Identify which cell holds the provided text, then report its [x, y] central coordinate. 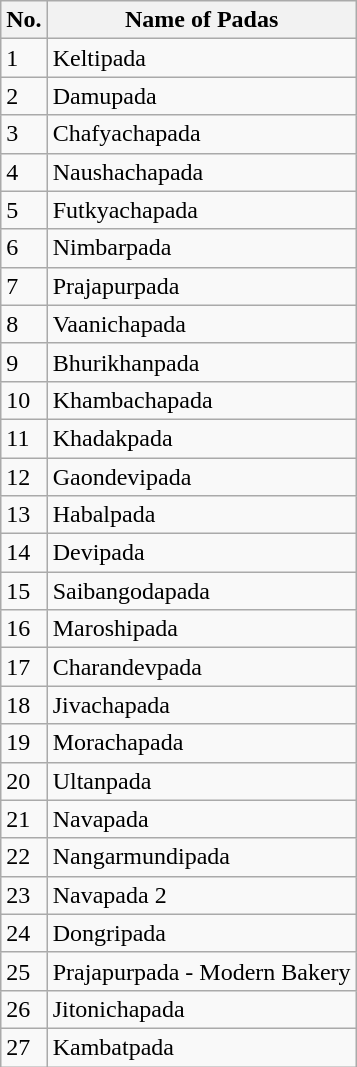
18 [24, 705]
23 [24, 895]
Bhurikhanpada [202, 362]
16 [24, 629]
Keltipada [202, 58]
7 [24, 286]
Prajapurpada [202, 286]
Devipada [202, 553]
Prajapurpada - Modern Bakery [202, 971]
10 [24, 400]
21 [24, 819]
Kambatpada [202, 1047]
Habalpada [202, 515]
Chafyachapada [202, 134]
12 [24, 477]
Nangarmundipada [202, 857]
20 [24, 781]
24 [24, 933]
8 [24, 324]
No. [24, 20]
25 [24, 971]
5 [24, 210]
Charandevpada [202, 667]
Maroshipada [202, 629]
Navapada [202, 819]
Saibangodapada [202, 591]
Futkyachapada [202, 210]
6 [24, 248]
11 [24, 438]
Dongripada [202, 933]
Gaondevipada [202, 477]
13 [24, 515]
Khambachapada [202, 400]
Vaanichapada [202, 324]
15 [24, 591]
3 [24, 134]
Naushachapada [202, 172]
14 [24, 553]
22 [24, 857]
9 [24, 362]
Ultanpada [202, 781]
Navapada 2 [202, 895]
17 [24, 667]
4 [24, 172]
26 [24, 1009]
Morachapada [202, 743]
Name of Padas [202, 20]
27 [24, 1047]
Damupada [202, 96]
Jitonichapada [202, 1009]
2 [24, 96]
Khadakpada [202, 438]
19 [24, 743]
Jivachapada [202, 705]
1 [24, 58]
Nimbarpada [202, 248]
